Return (x, y) of the center of cell containing provided text 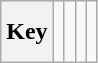
Key (27, 32)
